Identify which cell holds the provided text, then report its [X, Y] central coordinate. 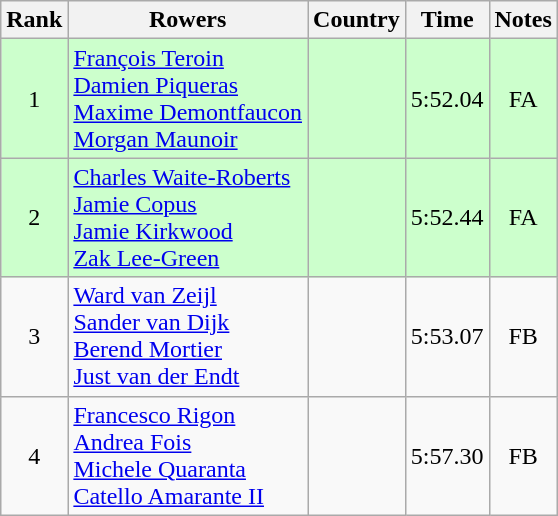
Rowers [188, 20]
1 [34, 98]
5:53.07 [447, 336]
Notes [523, 20]
5:52.44 [447, 218]
Rank [34, 20]
Francesco RigonAndrea FoisMichele QuarantaCatello Amarante II [188, 456]
5:52.04 [447, 98]
5:57.30 [447, 456]
Time [447, 20]
Ward van ZeijlSander van DijkBerend MortierJust van der Endt [188, 336]
Charles Waite-RobertsJamie CopusJamie KirkwoodZak Lee-Green [188, 218]
2 [34, 218]
Country [357, 20]
François TeroinDamien PiquerasMaxime DemontfauconMorgan Maunoir [188, 98]
4 [34, 456]
3 [34, 336]
